Determine the [X, Y] coordinate at the center of the cell enclosing the given text.  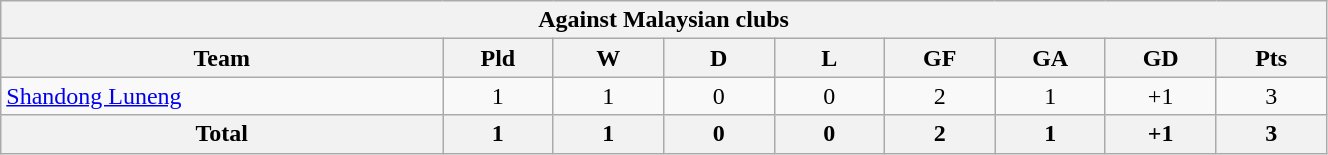
GF [939, 58]
W [608, 58]
Pld [498, 58]
Pts [1272, 58]
D [719, 58]
Against Malaysian clubs [664, 20]
Shandong Luneng [222, 96]
L [829, 58]
Team [222, 58]
Total [222, 134]
GA [1050, 58]
GD [1160, 58]
